Determine the [x, y] coordinate at the center of the cell enclosing the given text.  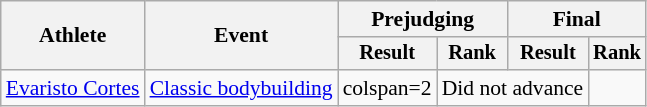
colspan=2 [388, 88]
Evaristo Cortes [73, 88]
Final [577, 19]
Did not advance [513, 88]
Event [242, 36]
Classic bodybuilding [242, 88]
Prejudging [423, 19]
Athlete [73, 36]
